Extract the [x, y] coordinate from the center of the cell holding the provided text.  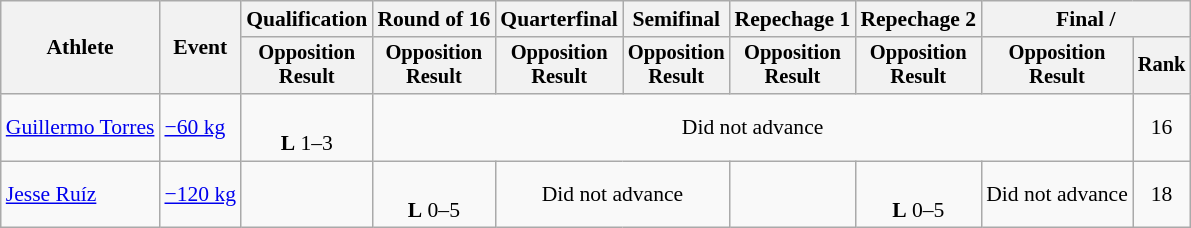
L 1–3 [306, 128]
Jesse Ruíz [80, 194]
Repechage 1 [793, 19]
Round of 16 [434, 19]
Quarterfinal [559, 19]
16 [1162, 128]
Athlete [80, 48]
Guillermo Torres [80, 128]
Semifinal [676, 19]
Rank [1162, 66]
−60 kg [200, 128]
18 [1162, 194]
Final / [1086, 19]
−120 kg [200, 194]
Repechage 2 [918, 19]
Event [200, 48]
Qualification [306, 19]
